Output the [X, Y] coordinate of the center of the cell containing the given text.  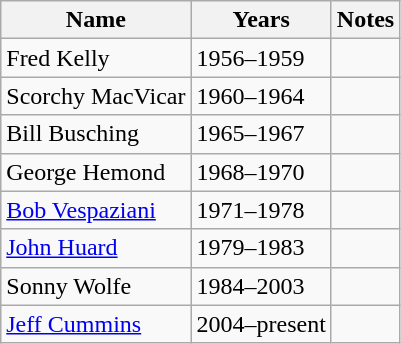
Bill Busching [96, 134]
Notes [365, 20]
1984–2003 [261, 286]
Years [261, 20]
Sonny Wolfe [96, 286]
George Hemond [96, 172]
Name [96, 20]
2004–present [261, 324]
1979–1983 [261, 248]
Scorchy MacVicar [96, 96]
1956–1959 [261, 58]
Bob Vespaziani [96, 210]
1965–1967 [261, 134]
1971–1978 [261, 210]
1968–1970 [261, 172]
1960–1964 [261, 96]
Jeff Cummins [96, 324]
Fred Kelly [96, 58]
John Huard [96, 248]
